Determine the [X, Y] coordinate at the center of the cell enclosing the given text.  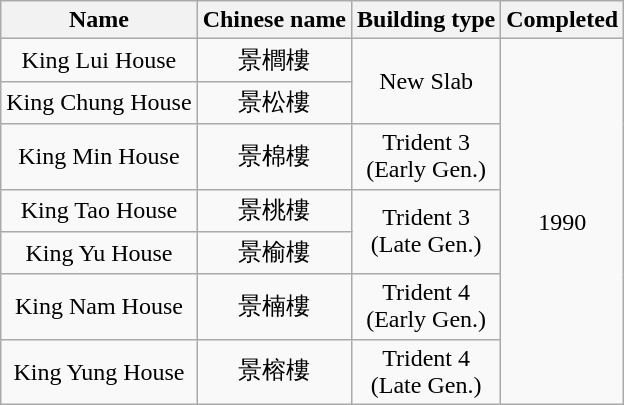
Completed [562, 20]
Building type [426, 20]
King Min House [99, 156]
Trident 3(Late Gen.) [426, 232]
景櫚樓 [274, 60]
Name [99, 20]
King Lui House [99, 60]
King Nam House [99, 306]
1990 [562, 222]
Trident 4(Late Gen.) [426, 372]
King Tao House [99, 210]
景榕樓 [274, 372]
King Chung House [99, 102]
Trident 3(Early Gen.) [426, 156]
King Yung House [99, 372]
景松樓 [274, 102]
景榆樓 [274, 254]
景棉樓 [274, 156]
景桃樓 [274, 210]
Trident 4(Early Gen.) [426, 306]
Chinese name [274, 20]
景楠樓 [274, 306]
New Slab [426, 82]
King Yu House [99, 254]
